Extract the [X, Y] coordinate from the center of the cell holding the provided text.  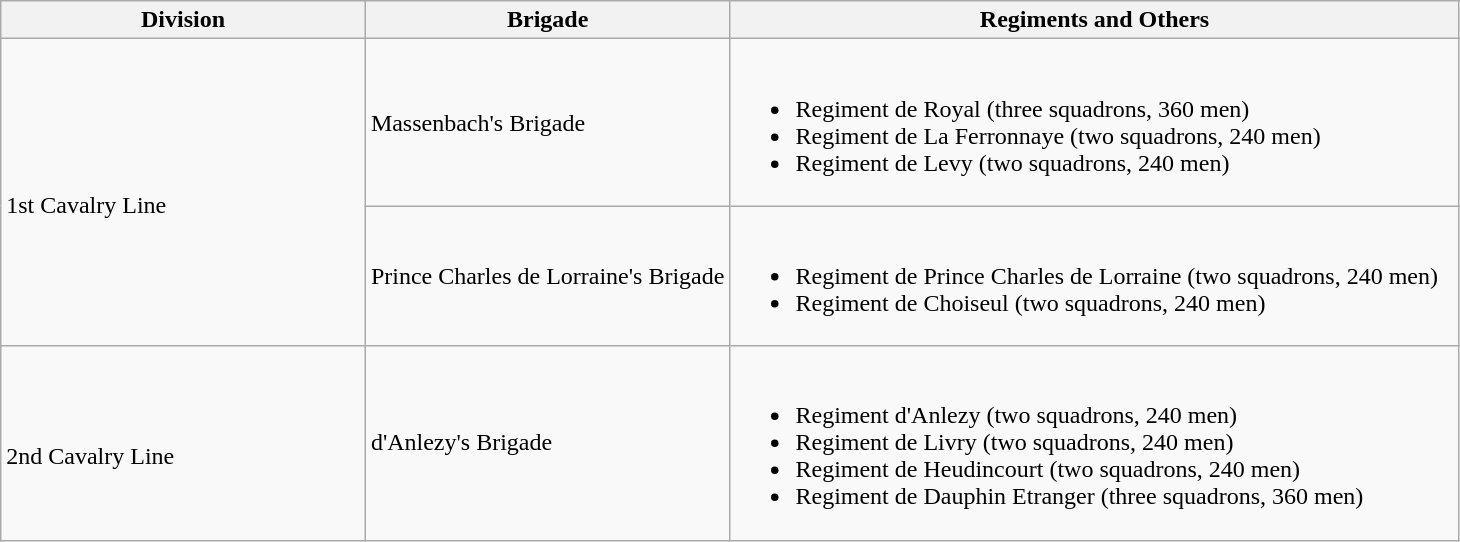
Massenbach's Brigade [548, 122]
2nd Cavalry Line [184, 443]
d'Anlezy's Brigade [548, 443]
Regiments and Others [1094, 20]
Brigade [548, 20]
1st Cavalry Line [184, 192]
Regiment de Royal (three squadrons, 360 men)Regiment de La Ferronnaye (two squadrons, 240 men)Regiment de Levy (two squadrons, 240 men) [1094, 122]
Division [184, 20]
Regiment de Prince Charles de Lorraine (two squadrons, 240 men)Regiment de Choiseul (two squadrons, 240 men) [1094, 276]
Prince Charles de Lorraine's Brigade [548, 276]
